Locate the cell with the specified text and output its (x, y) center coordinate. 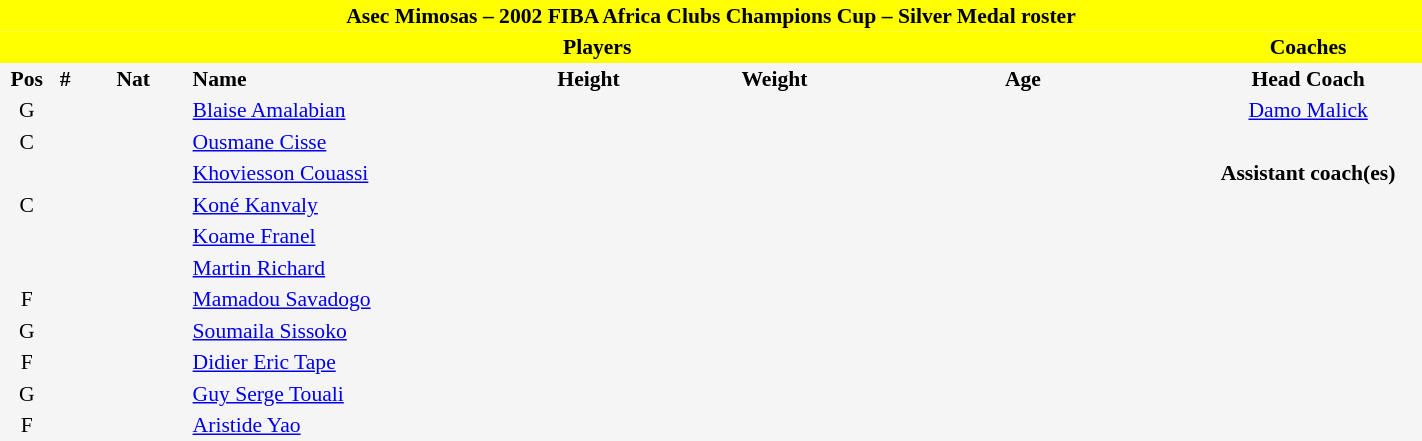
Weight (774, 79)
Blaise Amalabian (335, 110)
Mamadou Savadogo (335, 300)
# (64, 79)
Damo Malick (1308, 110)
Khoviesson Couassi (335, 174)
Soumaila Sissoko (335, 331)
Pos (26, 79)
Didier Eric Tape (335, 362)
Name (335, 79)
Koame Franel (335, 236)
Age (1024, 79)
Martin Richard (335, 268)
Coaches (1308, 48)
Players (597, 48)
Asec Mimosas – 2002 FIBA Africa Clubs Champions Cup – Silver Medal roster (711, 16)
Nat (134, 79)
Height (588, 79)
Guy Serge Touali (335, 394)
Head Coach (1308, 79)
Ousmane Cisse (335, 142)
Koné Kanvaly (335, 205)
Assistant coach(es) (1308, 174)
